Return [x, y] of the center of cell containing provided text 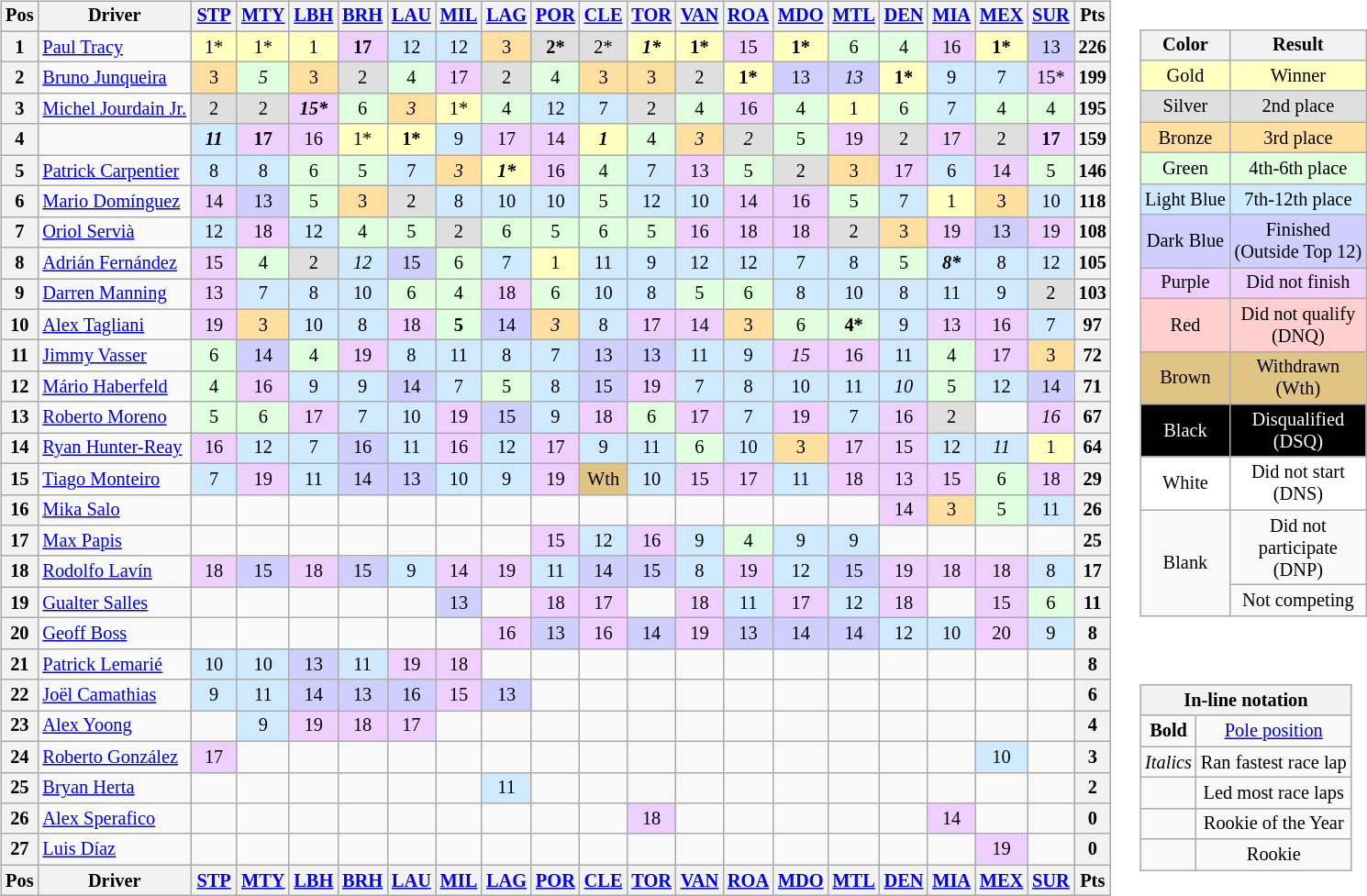
2nd place [1298, 106]
Gold [1185, 76]
195 [1093, 109]
Pole position [1273, 731]
Did not qualify(DNQ) [1298, 325]
Oriol Servià [114, 232]
Ran fastest race lap [1273, 762]
Alex Yoong [114, 726]
Wth [604, 479]
8* [951, 263]
22 [19, 695]
24 [19, 757]
Winner [1298, 76]
Color [1185, 45]
Dark Blue [1185, 241]
108 [1093, 232]
Did not finish [1298, 283]
Mário Haberfeld [114, 387]
Patrick Carpentier [114, 171]
23 [19, 726]
Jimmy Vasser [114, 356]
Withdrawn(Wth) [1298, 378]
Mika Salo [114, 510]
Bronze [1185, 138]
3rd place [1298, 138]
Mario Domínguez [114, 202]
4th-6th place [1298, 169]
Alex Tagliani [114, 325]
Tiago Monteiro [114, 479]
226 [1093, 47]
Result [1298, 45]
71 [1093, 387]
29 [1093, 479]
Italics [1169, 762]
103 [1093, 294]
Geoff Boss [114, 634]
118 [1093, 202]
Silver [1185, 106]
Roberto Moreno [114, 417]
Did notparticipate(DNP) [1298, 548]
Disqualified(DSQ) [1298, 431]
Joël Camathias [114, 695]
Bold [1169, 731]
Rodolfo Lavín [114, 571]
67 [1093, 417]
64 [1093, 448]
4* [854, 325]
Led most race laps [1273, 793]
72 [1093, 356]
Michel Jourdain Jr. [114, 109]
Green [1185, 169]
Roberto González [114, 757]
Max Papis [114, 541]
27 [19, 849]
In-line notation [1246, 701]
Paul Tracy [114, 47]
Red [1185, 325]
105 [1093, 263]
Alex Sperafico [114, 819]
Ryan Hunter-Reay [114, 448]
97 [1093, 325]
Luis Díaz [114, 849]
199 [1093, 78]
Light Blue [1185, 199]
Darren Manning [114, 294]
Rookie [1273, 855]
Adrián Fernández [114, 263]
146 [1093, 171]
Not competing [1298, 601]
Patrick Lemarié [114, 664]
White [1185, 483]
Bruno Junqueira [114, 78]
Blank [1185, 563]
159 [1093, 139]
Black [1185, 431]
Did not start(DNS) [1298, 483]
Bryan Herta [114, 788]
21 [19, 664]
Gualter Salles [114, 603]
Brown [1185, 378]
7th-12th place [1298, 199]
Rookie of the Year [1273, 824]
Finished(Outside Top 12) [1298, 241]
Purple [1185, 283]
